Output the [X, Y] coordinate of the center of the cell containing the given text.  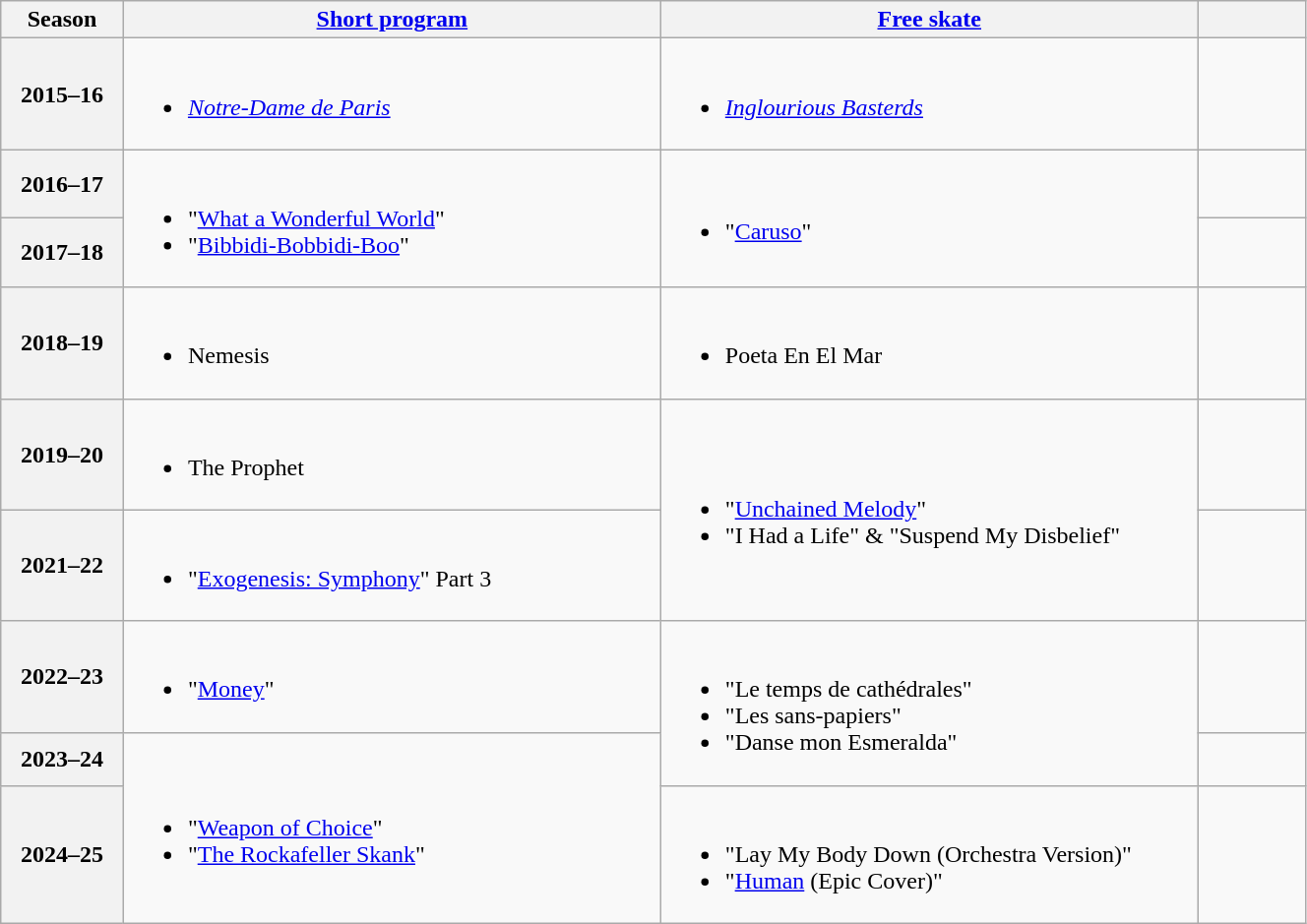
"Unchained Melody""I Had a Life" & "Suspend My Disbelief" [929, 510]
"Le temps de cathédrales""Les sans-papiers""Danse mon Esmeralda" [929, 703]
Short program [392, 20]
Season [63, 20]
2015–16 [63, 94]
2023–24 [63, 759]
"Exogenesis: Symphony" Part 3 [392, 565]
Nemesis [392, 342]
2018–19 [63, 342]
"Lay My Body Down (Orchestra Version)" "Human (Epic Cover)" [929, 854]
Inglourious Basterds [929, 94]
"Caruso" [929, 218]
2017–18 [63, 253]
2021–22 [63, 565]
"Money" [392, 677]
Poeta En El Mar [929, 342]
2024–25 [63, 854]
2016–17 [63, 184]
"What a Wonderful World""Bibbidi-Bobbidi-Boo" [392, 218]
2019–20 [63, 455]
Notre-Dame de Paris [392, 94]
Free skate [929, 20]
The Prophet [392, 455]
"Weapon of Choice""The Rockafeller Skank" [392, 828]
2022–23 [63, 677]
